Detect which cell encompasses the target text, then output its [x, y] center coordinate. 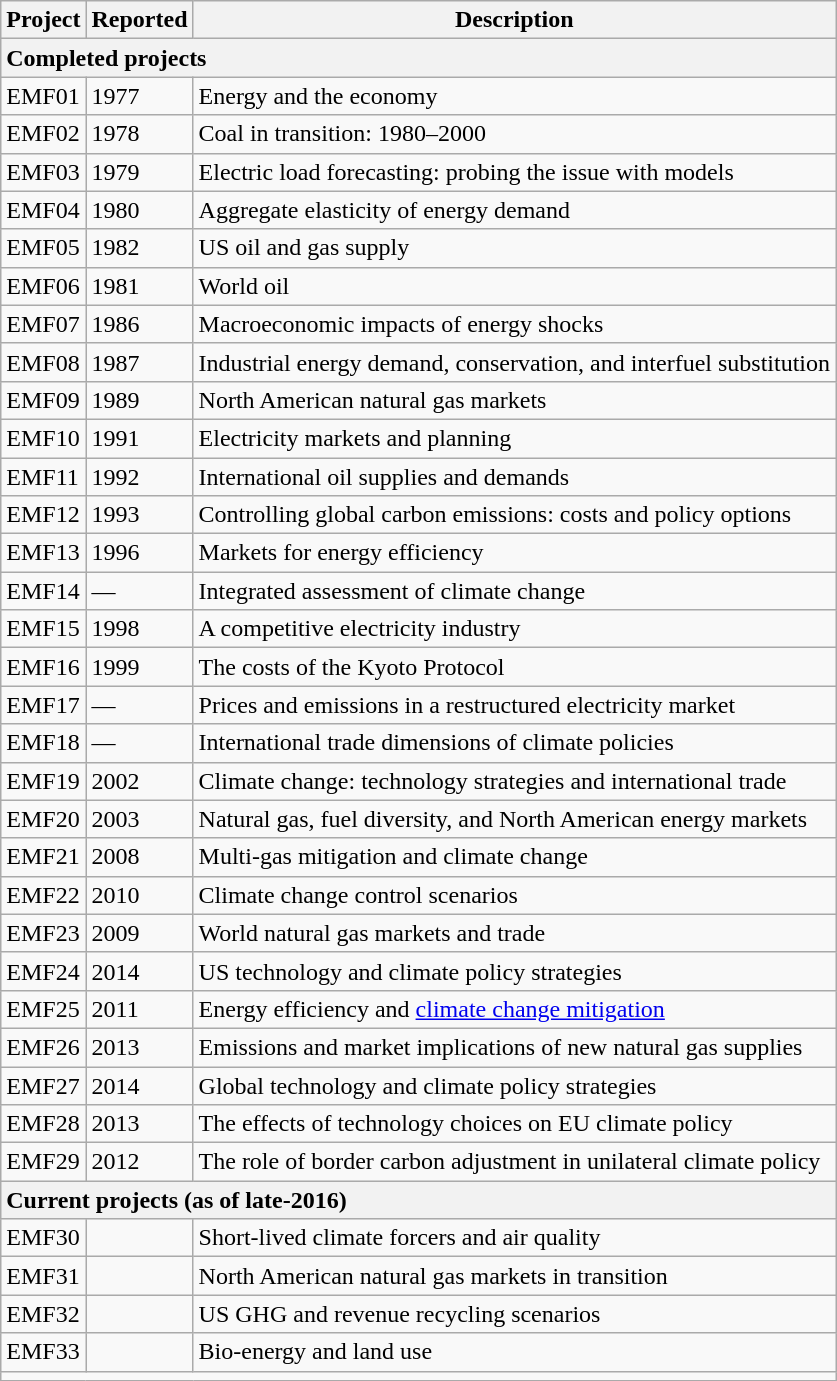
Climate change: technology strategies and international trade [514, 781]
1992 [140, 477]
EMF01 [44, 96]
The role of border carbon adjustment in unilateral climate policy [514, 1162]
US GHG and revenue recycling scenarios [514, 1314]
EMF15 [44, 629]
1993 [140, 515]
The effects of technology choices on EU climate policy [514, 1124]
EMF24 [44, 971]
Aggregate elasticity of energy demand [514, 210]
A competitive electricity industry [514, 629]
Energy and the economy [514, 96]
EMF06 [44, 286]
Natural gas, fuel diversity, and North American energy markets [514, 819]
EMF19 [44, 781]
Energy efficiency and climate change mitigation [514, 1009]
EMF33 [44, 1352]
1986 [140, 324]
Industrial energy demand, conservation, and interfuel substitution [514, 362]
2003 [140, 819]
EMF11 [44, 477]
International trade dimensions of climate policies [514, 743]
North American natural gas markets in transition [514, 1276]
Global technology and climate policy strategies [514, 1085]
EMF29 [44, 1162]
EMF08 [44, 362]
1982 [140, 248]
Short-lived climate forcers and air quality [514, 1238]
Integrated assessment of climate change [514, 591]
1998 [140, 629]
EMF28 [44, 1124]
EMF05 [44, 248]
Bio-energy and land use [514, 1352]
EMF21 [44, 857]
1991 [140, 438]
EMF13 [44, 553]
EMF12 [44, 515]
Markets for energy efficiency [514, 553]
Description [514, 20]
Climate change control scenarios [514, 895]
Electric load forecasting: probing the issue with models [514, 172]
EMF16 [44, 667]
EMF32 [44, 1314]
2012 [140, 1162]
2011 [140, 1009]
Coal in transition: 1980–2000 [514, 134]
1977 [140, 96]
1980 [140, 210]
International oil supplies and demands [514, 477]
2009 [140, 933]
EMF26 [44, 1047]
US oil and gas supply [514, 248]
EMF07 [44, 324]
Completed projects [418, 58]
EMF22 [44, 895]
1978 [140, 134]
2002 [140, 781]
1999 [140, 667]
The costs of the Kyoto Protocol [514, 667]
Electricity markets and planning [514, 438]
EMF27 [44, 1085]
Reported [140, 20]
Multi-gas mitigation and climate change [514, 857]
EMF25 [44, 1009]
1989 [140, 400]
EMF31 [44, 1276]
2010 [140, 895]
EMF23 [44, 933]
1996 [140, 553]
1987 [140, 362]
EMF03 [44, 172]
EMF30 [44, 1238]
2008 [140, 857]
Controlling global carbon emissions: costs and policy options [514, 515]
EMF04 [44, 210]
Emissions and market implications of new natural gas supplies [514, 1047]
EMF18 [44, 743]
EMF20 [44, 819]
EMF09 [44, 400]
North American natural gas markets [514, 400]
EMF10 [44, 438]
EMF02 [44, 134]
1981 [140, 286]
World natural gas markets and trade [514, 933]
Prices and emissions in a restructured electricity market [514, 705]
Macroeconomic impacts of energy shocks [514, 324]
World oil [514, 286]
EMF14 [44, 591]
EMF17 [44, 705]
US technology and climate policy strategies [514, 971]
1979 [140, 172]
Project [44, 20]
Current projects (as of late-2016) [418, 1200]
